Output the (X, Y) coordinate of the center of the cell containing the given text.  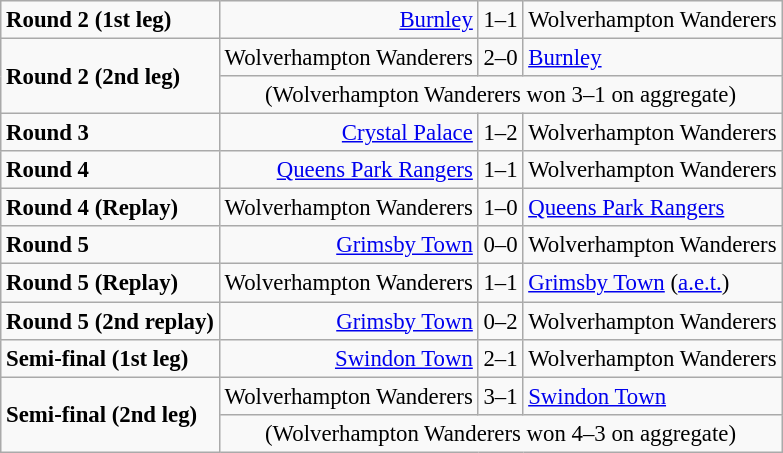
Round 5 (110, 245)
0–0 (500, 245)
0–2 (500, 321)
2–0 (500, 58)
(Wolverhampton Wanderers won 4–3 on aggregate) (500, 433)
Round 2 (2nd leg) (110, 76)
(Wolverhampton Wanderers won 3–1 on aggregate) (500, 95)
Semi-final (1st leg) (110, 358)
3–1 (500, 396)
Round 2 (1st leg) (110, 20)
Grimsby Town (a.e.t.) (652, 283)
Round 4 (110, 170)
Round 5 (Replay) (110, 283)
1–2 (500, 133)
Crystal Palace (348, 133)
Semi-final (2nd leg) (110, 414)
1–0 (500, 208)
2–1 (500, 358)
Round 4 (Replay) (110, 208)
Round 3 (110, 133)
Round 5 (2nd replay) (110, 321)
